Scan for the cell matching the given text and deliver its (x, y) coordinate at center. 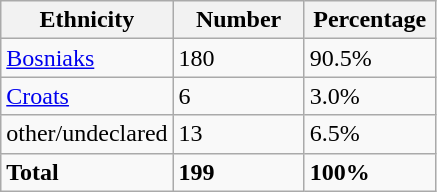
Croats (87, 96)
other/undeclared (87, 134)
100% (370, 172)
180 (238, 58)
90.5% (370, 58)
13 (238, 134)
3.0% (370, 96)
6 (238, 96)
Ethnicity (87, 20)
Bosniaks (87, 58)
Number (238, 20)
Total (87, 172)
Percentage (370, 20)
6.5% (370, 134)
199 (238, 172)
